For the text-containing cell, return its midpoint in (X, Y) coordinate format. 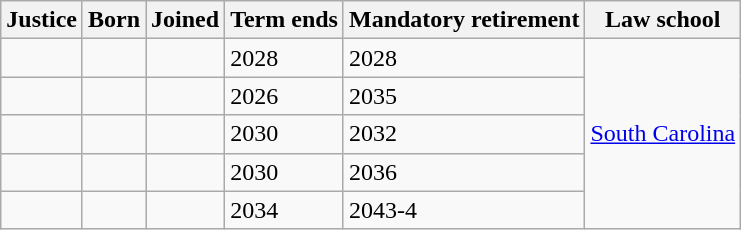
Born (114, 20)
South Carolina (663, 134)
Joined (186, 20)
2035 (464, 96)
2026 (284, 96)
2043-4 (464, 210)
2034 (284, 210)
2032 (464, 134)
2036 (464, 172)
Justice (42, 20)
Term ends (284, 20)
Mandatory retirement (464, 20)
Law school (663, 20)
